Return [x, y] of the center of cell containing provided text 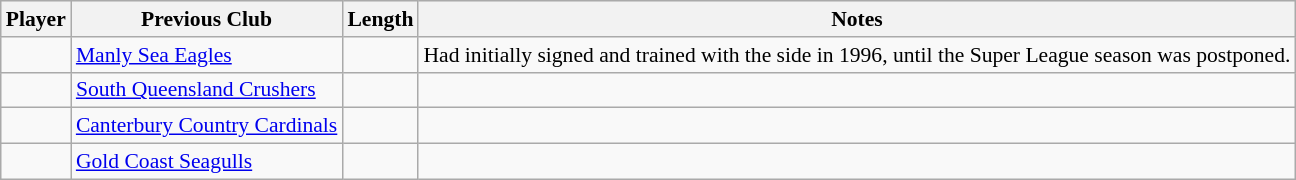
Length [380, 19]
Manly Sea Eagles [207, 55]
Canterbury Country Cardinals [207, 126]
Previous Club [207, 19]
Had initially signed and trained with the side in 1996, until the Super League season was postponed. [856, 55]
Player [36, 19]
Gold Coast Seagulls [207, 162]
South Queensland Crushers [207, 90]
Notes [856, 19]
